Capture the cell that displays the provided text and extract its (x, y) central coordinate. 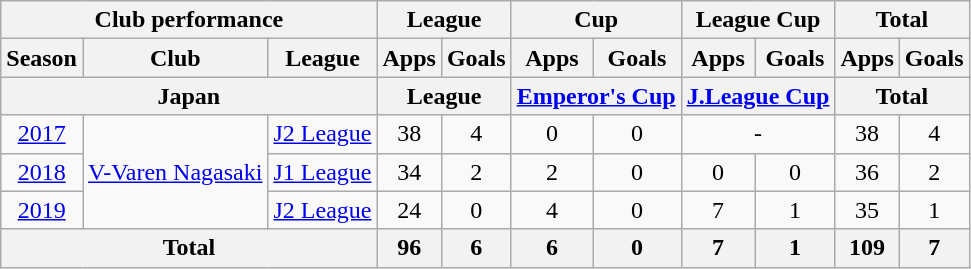
35 (867, 210)
J.League Cup (758, 96)
2018 (42, 172)
Club performance (189, 20)
Cup (596, 20)
League Cup (758, 20)
36 (867, 172)
Club (174, 58)
V-Varen Nagasaki (174, 172)
96 (409, 248)
Season (42, 58)
34 (409, 172)
Japan (189, 96)
Emperor's Cup (596, 96)
J1 League (322, 172)
2019 (42, 210)
109 (867, 248)
- (758, 134)
2017 (42, 134)
24 (409, 210)
